Search for the cell housing the specified text and yield its [X, Y] center coordinate. 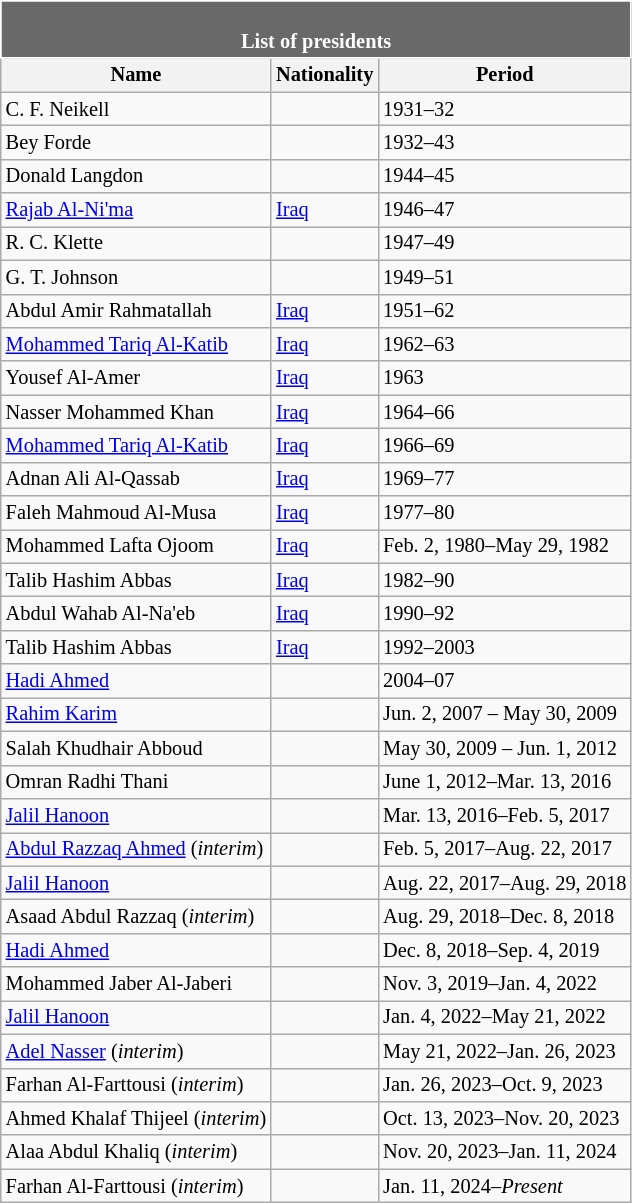
Rajab Al-Ni'ma [136, 210]
Alaa Abdul Khaliq (interim) [136, 1152]
Mohammed Lafta Ojoom [136, 546]
Ahmed Khalaf Thijeel (interim) [136, 1118]
Aug. 22, 2017–Aug. 29, 2018 [504, 883]
Nationality [324, 75]
Donald Langdon [136, 176]
Feb. 5, 2017–Aug. 22, 2017 [504, 849]
Yousef Al-Amer [136, 378]
1947–49 [504, 243]
Aug. 29, 2018–Dec. 8, 2018 [504, 916]
Abdul Amir Rahmatallah [136, 311]
1963 [504, 378]
1951–62 [504, 311]
Jan. 11, 2024–Present [504, 1186]
Abdul Wahab Al-Na'eb [136, 613]
1969–77 [504, 479]
1932–43 [504, 142]
Abdul Razzaq Ahmed (interim) [136, 849]
Mohammed Jaber Al-Jaberi [136, 984]
Mar. 13, 2016–Feb. 5, 2017 [504, 815]
Name [136, 75]
May 21, 2022–Jan. 26, 2023 [504, 1051]
Bey Forde [136, 142]
Jan. 26, 2023–Oct. 9, 2023 [504, 1085]
1946–47 [504, 210]
Feb. 2, 1980–May 29, 1982 [504, 546]
1982–90 [504, 580]
Nasser Mohammed Khan [136, 412]
Dec. 8, 2018–Sep. 4, 2019 [504, 950]
June 1, 2012–Mar. 13, 2016 [504, 782]
2004–07 [504, 681]
List of presidents [316, 29]
1962–63 [504, 344]
1992–2003 [504, 647]
Nov. 3, 2019–Jan. 4, 2022 [504, 984]
May 30, 2009 – Jun. 1, 2012 [504, 748]
G. T. Johnson [136, 277]
1931–32 [504, 109]
1964–66 [504, 412]
1949–51 [504, 277]
Omran Radhi Thani [136, 782]
Jun. 2, 2007 – May 30, 2009 [504, 714]
1990–92 [504, 613]
Rahim Karim [136, 714]
Period [504, 75]
1977–80 [504, 513]
R. C. Klette [136, 243]
1944–45 [504, 176]
1966–69 [504, 445]
Oct. 13, 2023–Nov. 20, 2023 [504, 1118]
Asaad Abdul Razzaq (interim) [136, 916]
Salah Khudhair Abboud [136, 748]
Faleh Mahmoud Al-Musa [136, 513]
Adnan Ali Al-Qassab [136, 479]
Jan. 4, 2022–May 21, 2022 [504, 1017]
Adel Nasser (interim) [136, 1051]
C. F. Neikell [136, 109]
Nov. 20, 2023–Jan. 11, 2024 [504, 1152]
